For the text-containing cell, return its midpoint in (X, Y) coordinate format. 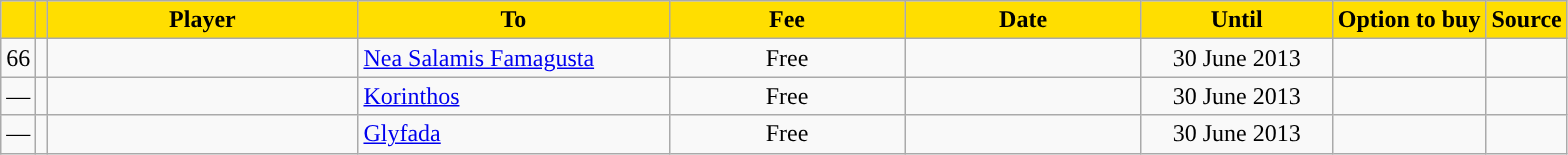
Korinthos (514, 96)
Option to buy (1409, 20)
To (514, 20)
Player (202, 20)
Glyfada (514, 134)
Nea Salamis Famagusta (514, 58)
Until (1236, 20)
Fee (787, 20)
Date (1023, 20)
Source (1526, 20)
66 (18, 58)
